Locate the cell with the specified text and output its (x, y) center coordinate. 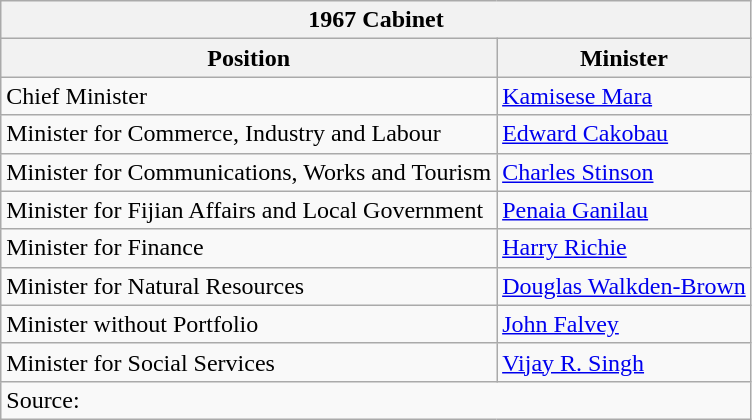
Minister for Communications, Works and Tourism (249, 172)
Minister for Finance (249, 248)
Minister (624, 58)
Minister for Fijian Affairs and Local Government (249, 210)
Minister without Portfolio (249, 324)
Chief Minister (249, 96)
Charles Stinson (624, 172)
Minister for Social Services (249, 362)
Penaia Ganilau (624, 210)
1967 Cabinet (376, 20)
Position (249, 58)
Kamisese Mara (624, 96)
Edward Cakobau (624, 134)
Minister for Natural Resources (249, 286)
Minister for Commerce, Industry and Labour (249, 134)
John Falvey (624, 324)
Source: (376, 400)
Harry Richie (624, 248)
Douglas Walkden-Brown (624, 286)
Vijay R. Singh (624, 362)
